Pinpoint the cell where the given text exists, returning its (x, y) midpoint coordinate. 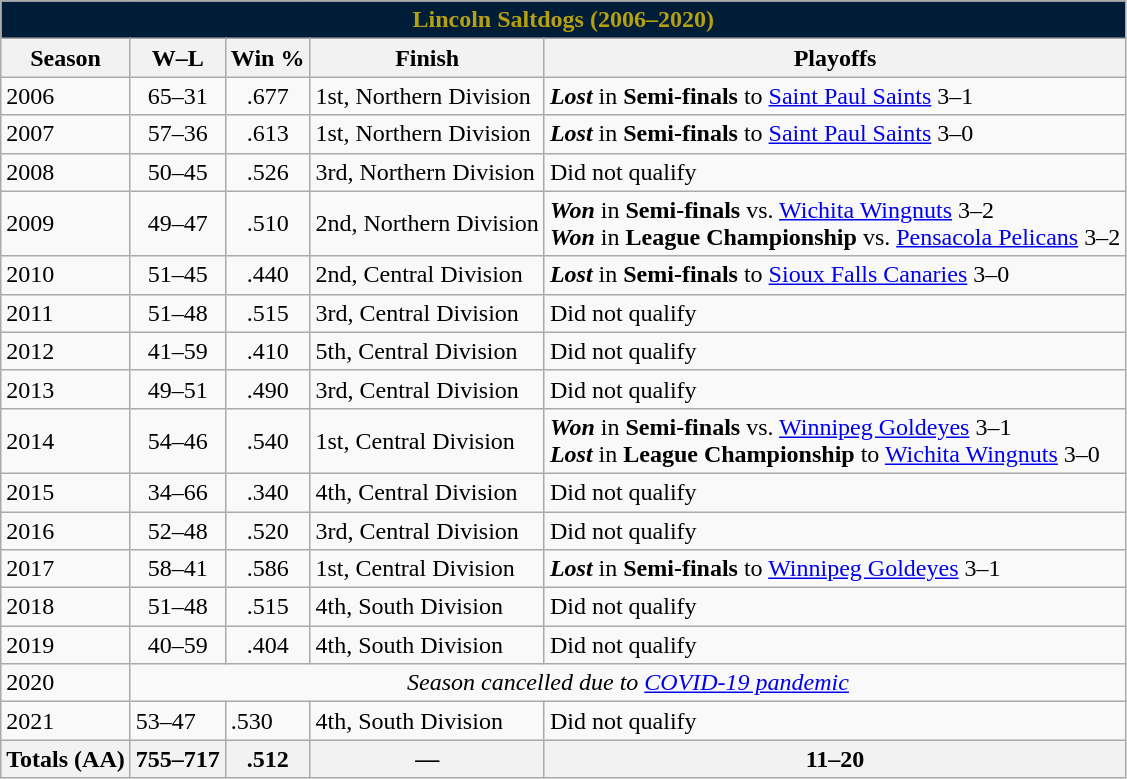
41–59 (178, 351)
57–36 (178, 134)
Won in Semi-finals vs. Wichita Wingnuts 3–2Won in League Championship vs. Pensacola Pelicans 3–2 (834, 224)
755–717 (178, 759)
2008 (66, 172)
Lost in Semi-finals to Saint Paul Saints 3–1 (834, 96)
2014 (66, 440)
58–41 (178, 569)
Playoffs (834, 58)
W–L (178, 58)
2013 (66, 389)
2007 (66, 134)
— (427, 759)
Win % (268, 58)
.440 (268, 275)
52–48 (178, 531)
34–66 (178, 492)
54–46 (178, 440)
.490 (268, 389)
4th, Central Division (427, 492)
.510 (268, 224)
.340 (268, 492)
.613 (268, 134)
2020 (66, 683)
.540 (268, 440)
2021 (66, 721)
2018 (66, 607)
.404 (268, 645)
Lincoln Saltdogs (2006–2020) (564, 20)
.530 (268, 721)
.520 (268, 531)
2nd, Northern Division (427, 224)
2012 (66, 351)
Won in Semi-finals vs. Winnipeg Goldeyes 3–1Lost in League Championship to Wichita Wingnuts 3–0 (834, 440)
.410 (268, 351)
Season cancelled due to COVID-19 pandemic (628, 683)
2010 (66, 275)
2019 (66, 645)
2009 (66, 224)
50–45 (178, 172)
49–51 (178, 389)
Lost in Semi-finals to Saint Paul Saints 3–0 (834, 134)
11–20 (834, 759)
2016 (66, 531)
51–45 (178, 275)
2017 (66, 569)
.526 (268, 172)
5th, Central Division (427, 351)
3rd, Northern Division (427, 172)
Totals (AA) (66, 759)
Lost in Semi-finals to Sioux Falls Canaries 3–0 (834, 275)
40–59 (178, 645)
.677 (268, 96)
.512 (268, 759)
.586 (268, 569)
2nd, Central Division (427, 275)
2015 (66, 492)
Season (66, 58)
49–47 (178, 224)
Lost in Semi-finals to Winnipeg Goldeyes 3–1 (834, 569)
2011 (66, 313)
53–47 (178, 721)
2006 (66, 96)
Finish (427, 58)
65–31 (178, 96)
